Return (X, Y) of the center of cell containing provided text 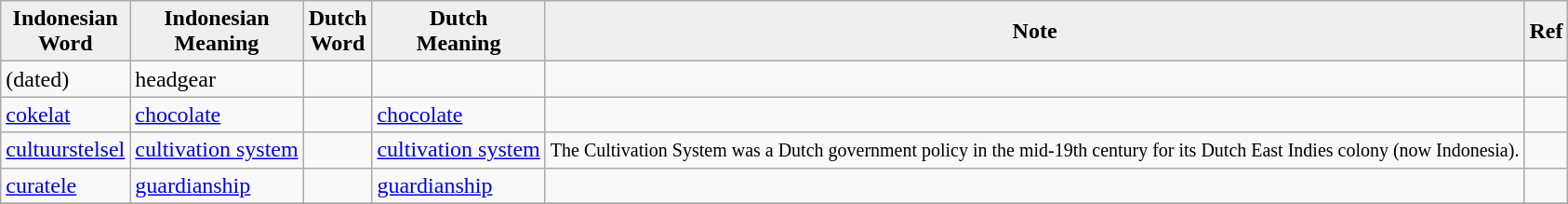
headgear (217, 79)
curatele (65, 185)
Note (1034, 32)
cultuurstelsel (65, 150)
cokelat (65, 115)
(dated) (65, 79)
Dutch Word (338, 32)
Ref (1546, 32)
The Cultivation System was a Dutch government policy in the mid-19th century for its Dutch East Indies colony (now Indonesia). (1034, 150)
Indonesian Meaning (217, 32)
Dutch Meaning (458, 32)
Indonesian Word (65, 32)
